From the cell containing the given text, extract its center point as [X, Y] coordinate. 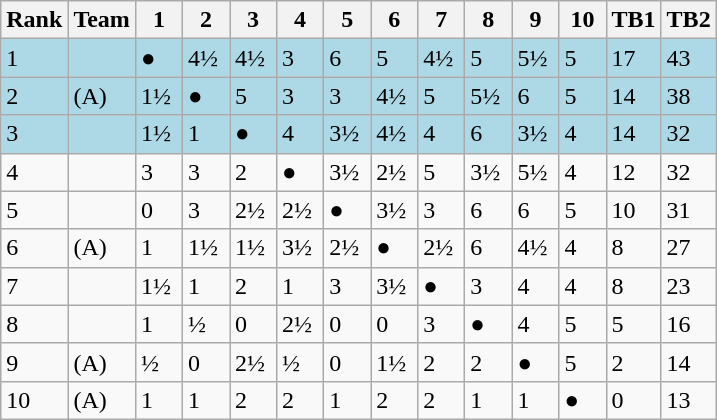
16 [688, 324]
13 [688, 400]
12 [634, 172]
43 [688, 58]
TB2 [688, 20]
38 [688, 96]
Team [102, 20]
27 [688, 248]
23 [688, 286]
17 [634, 58]
Rank [34, 20]
31 [688, 210]
TB1 [634, 20]
